Pinpoint the cell where the given text exists, returning its [x, y] midpoint coordinate. 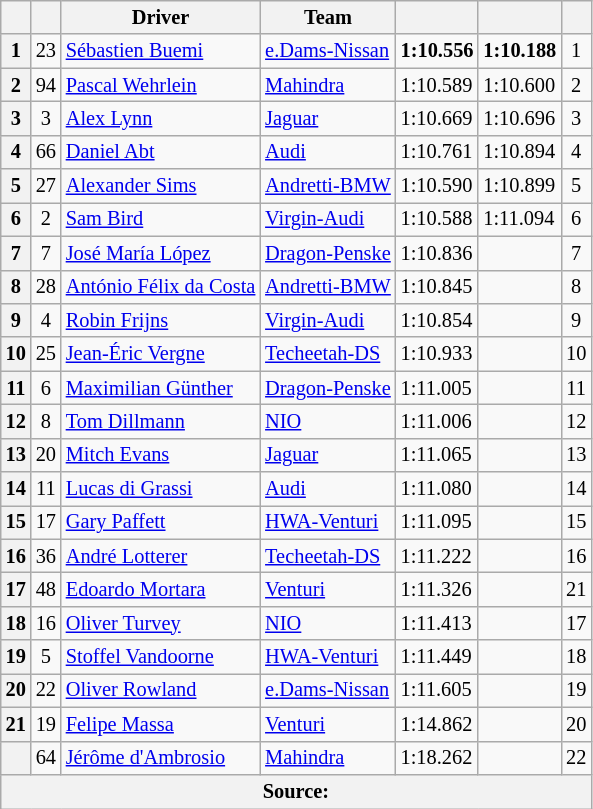
1:10.836 [438, 253]
1:11.605 [438, 690]
Oliver Rowland [160, 690]
Maximilian Günther [160, 388]
1:10.588 [438, 219]
1:10.933 [438, 354]
Oliver Turvey [160, 623]
1:18.262 [438, 758]
Mitch Evans [160, 455]
48 [46, 589]
1:10.894 [520, 152]
1:10.899 [520, 186]
1:10.590 [438, 186]
Sébastien Buemi [160, 51]
Source: [296, 791]
António Félix da Costa [160, 287]
José María López [160, 253]
1:11.222 [438, 556]
Stoffel Vandoorne [160, 657]
1:10.600 [520, 85]
1:10.854 [438, 320]
1:10.589 [438, 85]
1:11.449 [438, 657]
Daniel Abt [160, 152]
Jean-Éric Vergne [160, 354]
25 [46, 354]
1:14.862 [438, 724]
1:10.669 [438, 118]
Pascal Wehrlein [160, 85]
66 [46, 152]
1:10.696 [520, 118]
1:10.188 [520, 51]
Edoardo Mortara [160, 589]
1:11.080 [438, 489]
23 [46, 51]
94 [46, 85]
64 [46, 758]
Alexander Sims [160, 186]
36 [46, 556]
Gary Paffett [160, 522]
Driver [160, 17]
Alex Lynn [160, 118]
1:11.065 [438, 455]
Tom Dillmann [160, 421]
1:11.413 [438, 623]
1:11.094 [520, 219]
Lucas di Grassi [160, 489]
1:11.326 [438, 589]
27 [46, 186]
André Lotterer [160, 556]
1:10.761 [438, 152]
Team [328, 17]
1:10.556 [438, 51]
Sam Bird [160, 219]
Jérôme d'Ambrosio [160, 758]
Felipe Massa [160, 724]
Robin Frijns [160, 320]
1:11.095 [438, 522]
1:11.006 [438, 421]
1:11.005 [438, 388]
28 [46, 287]
1:10.845 [438, 287]
